Search for the cell housing the specified text and yield its (X, Y) center coordinate. 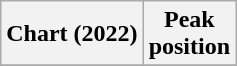
Chart (2022) (72, 34)
Peakposition (189, 34)
